Capture the cell that displays the provided text and extract its [X, Y] central coordinate. 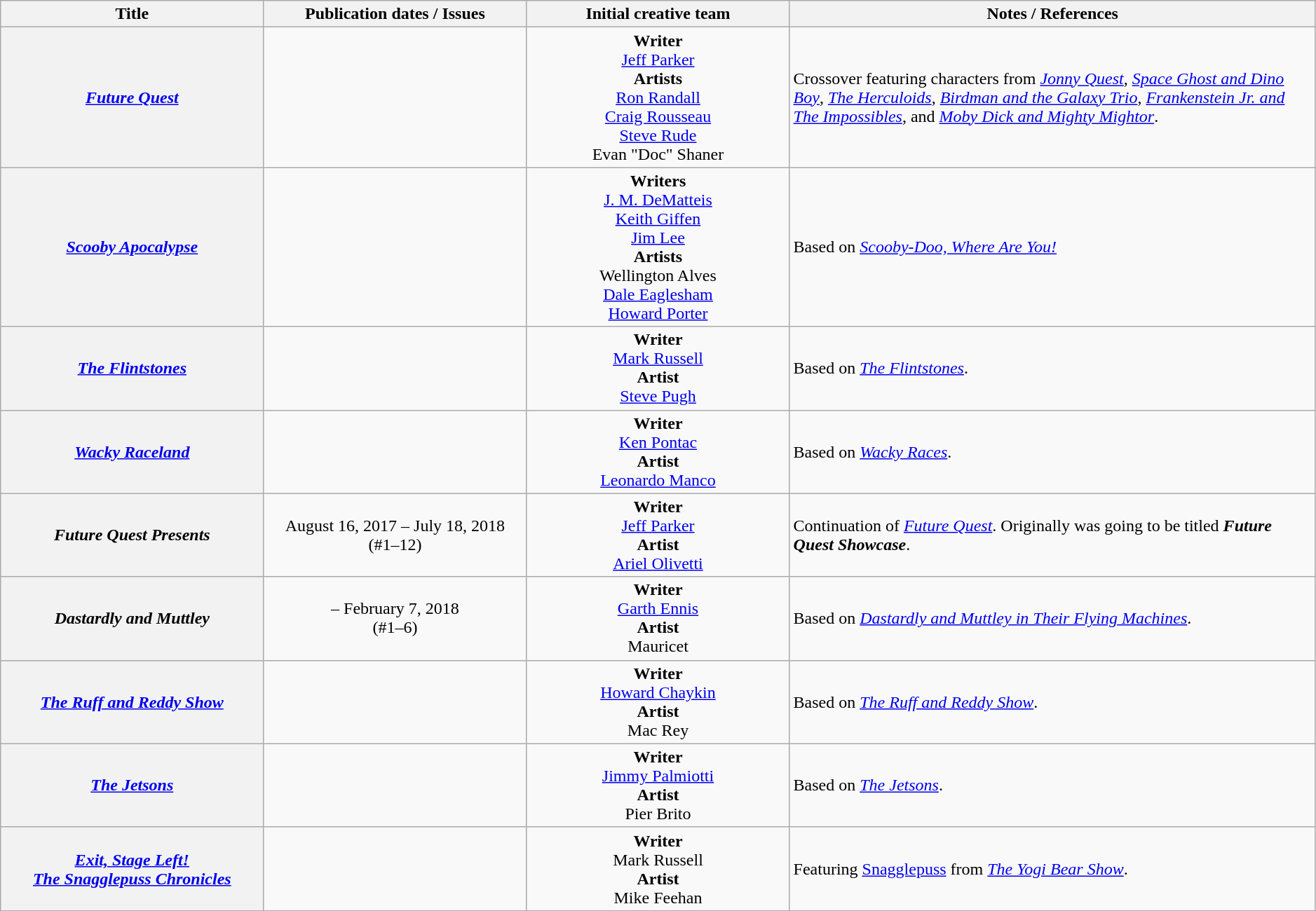
Writer Howard ChaykinArtistMac Rey [658, 702]
Writer Garth EnnisArtistMauricet [658, 618]
WriterJeff ParkerArtistsRon RandallCraig RousseauSteve RudeEvan "Doc" Shaner [658, 97]
August 16, 2017 – July 18, 2018(#1–12) [395, 535]
Exit, Stage Left!The Snagglepuss Chronicles [132, 869]
– February 7, 2018(#1–6) [395, 618]
WriterMark RussellArtistSteve Pugh [658, 369]
Based on The Jetsons. [1052, 785]
The Ruff and Reddy Show [132, 702]
WriterJeff ParkerArtistAriel Olivetti [658, 535]
Future Quest Presents [132, 535]
Publication dates / Issues [395, 14]
Notes / References [1052, 14]
Initial creative team [658, 14]
WriterMark RussellArtistMike Feehan [658, 869]
Wacky Raceland [132, 451]
Dastardly and Muttley [132, 618]
Featuring Snagglepuss from The Yogi Bear Show. [1052, 869]
The Flintstones [132, 369]
Based on Scooby-Doo, Where Are You! [1052, 247]
WriterKen PontacArtistLeonardo Manco [658, 451]
Based on Wacky Races. [1052, 451]
The Jetsons [132, 785]
Based on The Flintstones. [1052, 369]
Writer Jimmy PalmiottiArtistPier Brito [658, 785]
Continuation of Future Quest. Originally was going to be titled Future Quest Showcase. [1052, 535]
Future Quest [132, 97]
Based on The Ruff and Reddy Show. [1052, 702]
Scooby Apocalypse [132, 247]
WritersJ. M. DeMatteisKeith GiffenJim LeeArtistsWellington AlvesDale EagleshamHoward Porter [658, 247]
Title [132, 14]
Based on Dastardly and Muttley in Their Flying Machines. [1052, 618]
